Extract the [x, y] coordinate from the center of the cell holding the provided text.  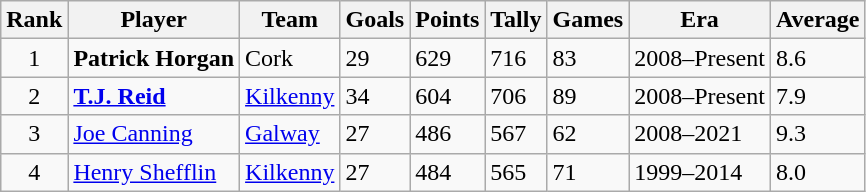
2008–2021 [700, 134]
Average [818, 20]
706 [516, 96]
83 [588, 58]
2 [34, 96]
604 [448, 96]
1 [34, 58]
Rank [34, 20]
Games [588, 20]
Era [700, 20]
Joe Canning [154, 134]
89 [588, 96]
71 [588, 172]
565 [516, 172]
Henry Shefflin [154, 172]
567 [516, 134]
62 [588, 134]
486 [448, 134]
Tally [516, 20]
Galway [290, 134]
716 [516, 58]
484 [448, 172]
T.J. Reid [154, 96]
Team [290, 20]
Player [154, 20]
Goals [375, 20]
Cork [290, 58]
7.9 [818, 96]
29 [375, 58]
34 [375, 96]
Points [448, 20]
8.0 [818, 172]
3 [34, 134]
9.3 [818, 134]
Patrick Horgan [154, 58]
629 [448, 58]
8.6 [818, 58]
1999–2014 [700, 172]
4 [34, 172]
